Return the (X, Y) coordinate for the center point of the cell that contains the specified text.  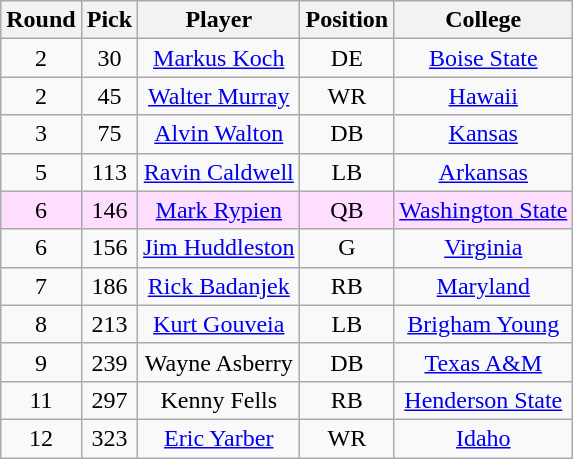
Markus Koch (219, 58)
Rick Badanjek (219, 286)
Pick (109, 20)
8 (41, 324)
Walter Murray (219, 96)
College (484, 20)
Wayne Asberry (219, 362)
Alvin Walton (219, 134)
7 (41, 286)
G (347, 248)
Brigham Young (484, 324)
Virginia (484, 248)
75 (109, 134)
QB (347, 210)
Texas A&M (484, 362)
5 (41, 172)
213 (109, 324)
323 (109, 438)
Maryland (484, 286)
Player (219, 20)
3 (41, 134)
Jim Huddleston (219, 248)
297 (109, 400)
146 (109, 210)
186 (109, 286)
Henderson State (484, 400)
Ravin Caldwell (219, 172)
Kansas (484, 134)
12 (41, 438)
239 (109, 362)
Idaho (484, 438)
30 (109, 58)
Position (347, 20)
Kurt Gouveia (219, 324)
Mark Rypien (219, 210)
45 (109, 96)
Hawaii (484, 96)
Kenny Fells (219, 400)
Eric Yarber (219, 438)
Arkansas (484, 172)
Round (41, 20)
DE (347, 58)
Boise State (484, 58)
11 (41, 400)
9 (41, 362)
113 (109, 172)
Washington State (484, 210)
156 (109, 248)
